Return the [x, y] coordinate for the center point of the cell that contains the specified text.  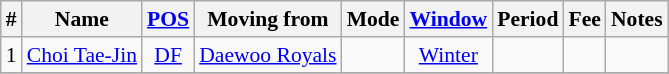
Window [448, 19]
Notes [637, 19]
Mode [374, 19]
Daewoo Royals [268, 55]
POS [168, 19]
Fee [584, 19]
Choi Tae-Jin [82, 55]
Moving from [268, 19]
1 [12, 55]
Winter [448, 55]
Period [528, 19]
# [12, 19]
DF [168, 55]
Name [82, 19]
